Search for the cell housing the specified text and yield its (x, y) center coordinate. 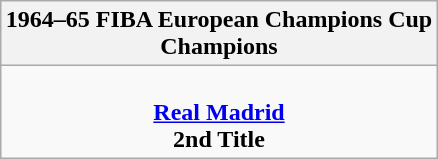
1964–65 FIBA European Champions CupChampions (218, 34)
Real Madrid 2nd Title (218, 112)
